Find where the given text appears and provide that cell's center as [X, Y] coordinate. 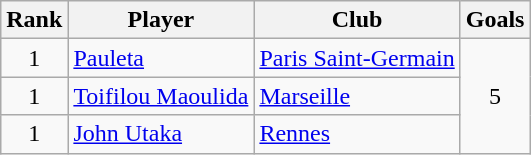
Pauleta [161, 58]
Goals [495, 20]
Toifilou Maoulida [161, 96]
Player [161, 20]
5 [495, 96]
Paris Saint-Germain [357, 58]
Rank [34, 20]
John Utaka [161, 134]
Club [357, 20]
Rennes [357, 134]
Marseille [357, 96]
